From the cell containing the given text, extract its center point as [X, Y] coordinate. 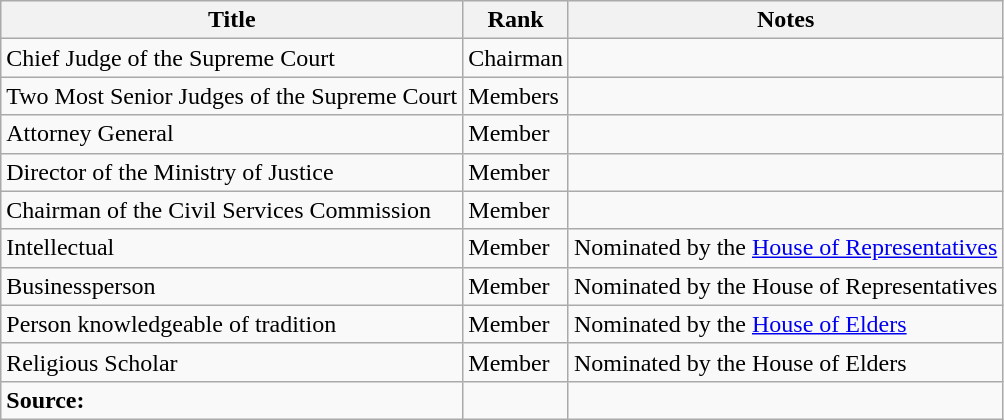
Businessperson [232, 286]
Chairman of the Civil Services Commission [232, 210]
Title [232, 20]
Intellectual [232, 248]
Members [516, 96]
Religious Scholar [232, 362]
Two Most Senior Judges of the Supreme Court [232, 96]
Chairman [516, 58]
Notes [785, 20]
Person knowledgeable of tradition [232, 324]
Chief Judge of the Supreme Court [232, 58]
Source: [232, 400]
Rank [516, 20]
Director of the Ministry of Justice [232, 172]
Attorney General [232, 134]
